Locate the cell with the specified text and output its (X, Y) center coordinate. 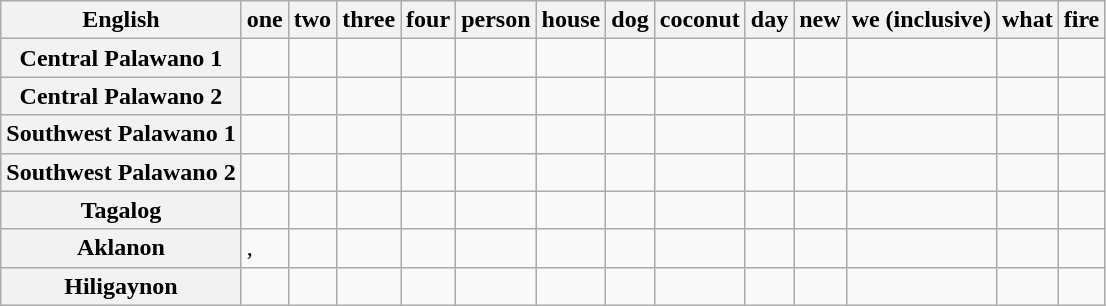
house (571, 20)
Southwest Palawano 2 (121, 172)
coconut (700, 20)
person (496, 20)
Central Palawano 1 (121, 58)
two (312, 20)
what (1027, 20)
day (769, 20)
Hiligaynon (121, 286)
new (820, 20)
English (121, 20)
, (264, 248)
Aklanon (121, 248)
we (inclusive) (921, 20)
four (428, 20)
Tagalog (121, 210)
fire (1082, 20)
dog (630, 20)
Southwest Palawano 1 (121, 134)
Central Palawano 2 (121, 96)
three (369, 20)
one (264, 20)
